For the text-containing cell, return its midpoint in [x, y] coordinate format. 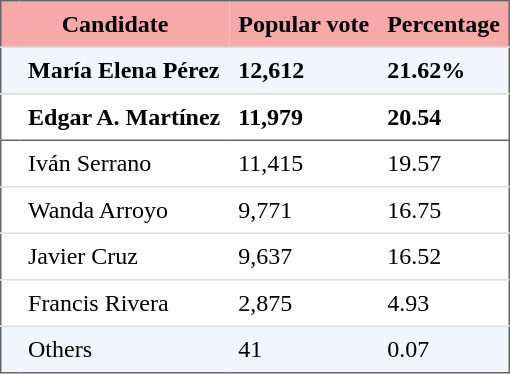
María Elena Pérez [124, 70]
0.07 [444, 349]
9,637 [304, 256]
Edgar A. Martínez [124, 117]
20.54 [444, 117]
Percentage [444, 24]
11,979 [304, 117]
16.75 [444, 210]
11,415 [304, 163]
19.57 [444, 163]
Javier Cruz [124, 256]
Others [124, 349]
21.62% [444, 70]
2,875 [304, 303]
12,612 [304, 70]
16.52 [444, 256]
4.93 [444, 303]
41 [304, 349]
Popular vote [304, 24]
Wanda Arroyo [124, 210]
Iván Serrano [124, 163]
Francis Rivera [124, 303]
Candidate [114, 24]
9,771 [304, 210]
